Search for the cell housing the specified text and yield its (x, y) center coordinate. 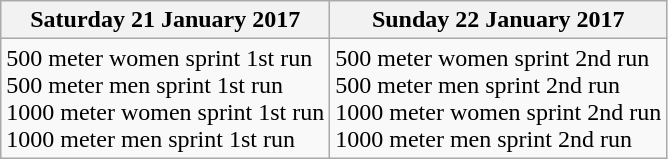
500 meter women sprint 1st run 500 meter men sprint 1st run 1000 meter women sprint 1st run 1000 meter men sprint 1st run (166, 98)
500 meter women sprint 2nd run 500 meter men sprint 2nd run 1000 meter women sprint 2nd run 1000 meter men sprint 2nd run (498, 98)
Sunday 22 January 2017 (498, 20)
Saturday 21 January 2017 (166, 20)
